Provide the (x, y) coordinate of the cell's center where the given text is located.  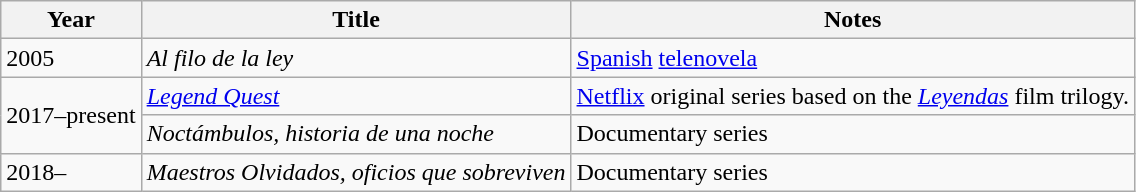
Al filo de la ley (356, 58)
Title (356, 20)
Maestros Olvidados, oficios que sobreviven (356, 172)
Netflix original series based on the Leyendas film trilogy. (852, 96)
2017–present (71, 115)
2005 (71, 58)
Legend Quest (356, 96)
Notes (852, 20)
Spanish telenovela (852, 58)
2018– (71, 172)
Noctámbulos, historia de una noche (356, 134)
Year (71, 20)
